Find where the given text appears and provide that cell's center as [X, Y] coordinate. 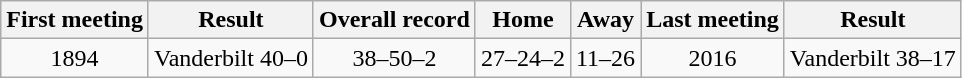
27–24–2 [522, 58]
11–26 [605, 58]
1894 [75, 58]
38–50–2 [394, 58]
Overall record [394, 20]
2016 [713, 58]
Last meeting [713, 20]
Home [522, 20]
Vanderbilt 40–0 [230, 58]
First meeting [75, 20]
Vanderbilt 38–17 [872, 58]
Away [605, 20]
